Provide the (X, Y) coordinate of the cell's center where the given text is located.  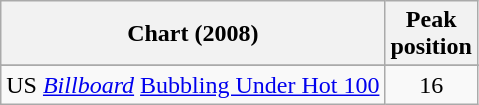
US Billboard Bubbling Under Hot 100 (193, 85)
Peakposition (431, 34)
16 (431, 85)
Chart (2008) (193, 34)
